Provide the (X, Y) coordinate of the cell's center where the given text is located.  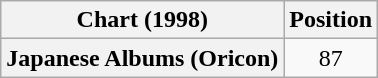
Position (331, 20)
Japanese Albums (Oricon) (142, 58)
87 (331, 58)
Chart (1998) (142, 20)
